Capture the cell that displays the provided text and extract its [X, Y] central coordinate. 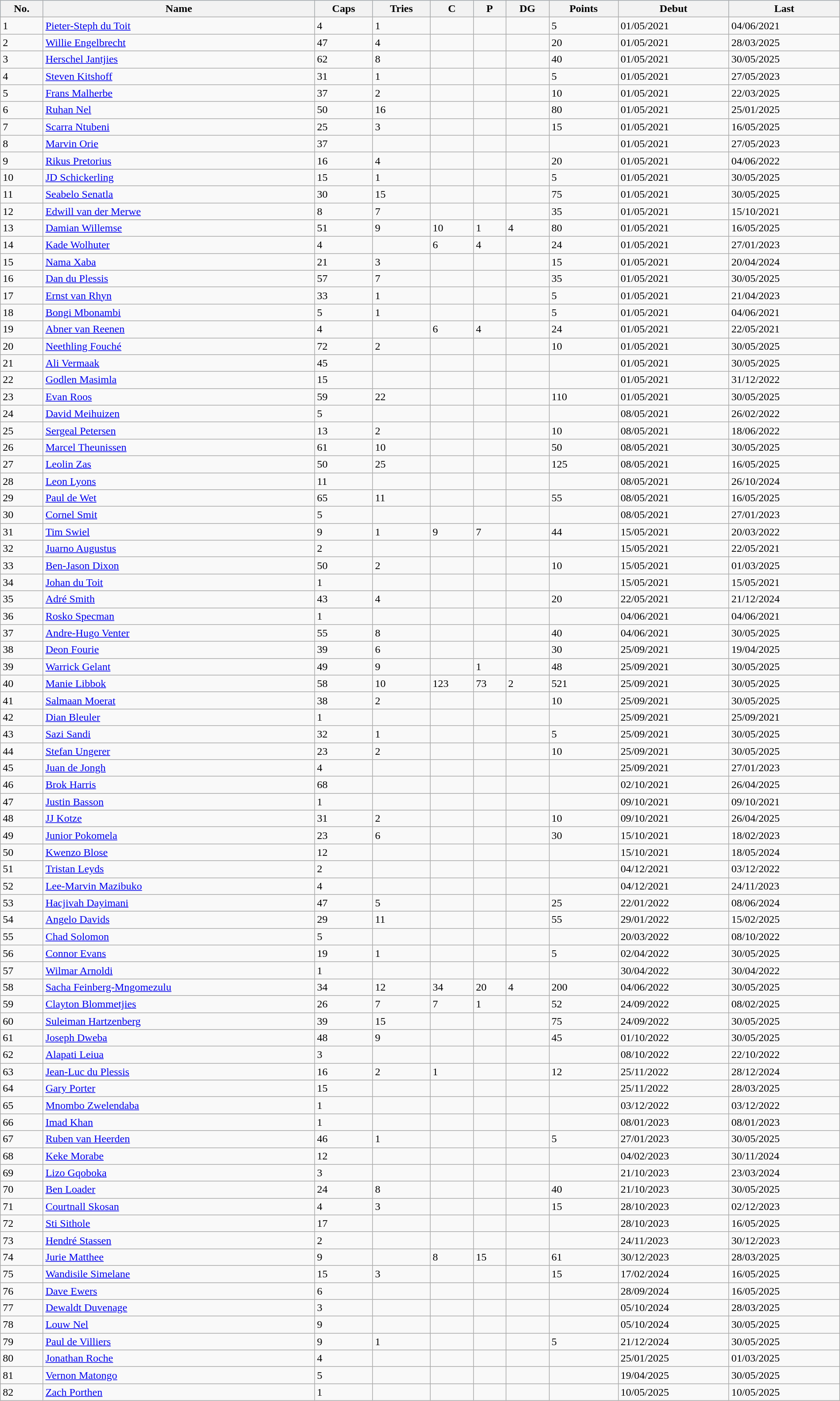
27 [22, 464]
C [452, 9]
01/10/2022 [673, 1038]
Scarra Ntubeni [179, 127]
Herschel Jantjies [179, 59]
66 [22, 1122]
Warrick Gelant [179, 667]
81 [22, 1375]
Ben Loader [179, 1190]
08/06/2024 [784, 903]
Justin Basson [179, 802]
Rikus Pretorius [179, 160]
Dewaldt Duvenage [179, 1308]
Angelo Davids [179, 920]
Cornel Smit [179, 515]
Debut [673, 9]
76 [22, 1291]
18/05/2024 [784, 852]
Junior Pokomela [179, 835]
Jonathan Roche [179, 1358]
Pieter-Steph du Toit [179, 26]
54 [22, 920]
DG [528, 9]
Nama Xaba [179, 262]
Vernon Matongo [179, 1375]
Godlen Masimla [179, 380]
Courtnall Skosan [179, 1206]
20/04/2024 [784, 262]
Alapati Leiua [179, 1055]
David Meihuizen [179, 414]
Suleiman Hartzenberg [179, 1021]
Points [583, 9]
Ernst van Rhyn [179, 296]
Last [784, 9]
Brok Harris [179, 785]
Name [179, 9]
521 [583, 683]
P [490, 9]
31/12/2022 [784, 380]
78 [22, 1325]
60 [22, 1021]
04/02/2023 [673, 1156]
02/10/2021 [673, 785]
70 [22, 1190]
JJ Kotze [179, 819]
42 [22, 717]
21/04/2023 [784, 296]
18/02/2023 [784, 835]
Seabelo Senatla [179, 194]
JD Schickerling [179, 177]
18/06/2022 [784, 430]
Dave Ewers [179, 1291]
200 [583, 987]
22/10/2022 [784, 1055]
15/02/2025 [784, 920]
Steven Kitshoff [179, 76]
Mnombo Zwelendaba [179, 1105]
Abner van Reenen [179, 329]
02/12/2023 [784, 1206]
Tristan Leyds [179, 869]
Marcel Theunissen [179, 447]
Bongi Mbonambi [179, 312]
Paul de Villiers [179, 1342]
64 [22, 1089]
Zach Porthen [179, 1392]
Edwill van der Merwe [179, 211]
Damian Willemse [179, 228]
69 [22, 1173]
29/01/2022 [673, 920]
23/03/2024 [784, 1173]
63 [22, 1072]
02/04/2022 [673, 953]
Gary Porter [179, 1089]
Tries [401, 9]
14 [22, 245]
67 [22, 1139]
Sacha Feinberg-Mngomezulu [179, 987]
Clayton Blommetjies [179, 1004]
110 [583, 397]
Jurie Matthee [179, 1257]
No. [22, 9]
Caps [344, 9]
36 [22, 616]
Joseph Dweba [179, 1038]
Leon Lyons [179, 481]
18 [22, 312]
Sergeal Petersen [179, 430]
Hendré Stassen [179, 1240]
Jean-Luc du Plessis [179, 1072]
Ruhan Nel [179, 110]
Chad Solomon [179, 937]
26/10/2024 [784, 481]
Marvin Orie [179, 144]
77 [22, 1308]
30/11/2024 [784, 1156]
Sti Sithole [179, 1223]
Connor Evans [179, 953]
Manie Libbok [179, 683]
123 [452, 683]
74 [22, 1257]
Wandisile Simelane [179, 1274]
Lee-Marvin Mazibuko [179, 886]
26/02/2022 [784, 414]
Sazi Sandi [179, 734]
Stefan Ungerer [179, 751]
125 [583, 464]
Keke Morabe [179, 1156]
79 [22, 1342]
Tim Swiel [179, 532]
Willie Engelbrecht [179, 43]
Ali Vermaak [179, 363]
Louw Nel [179, 1325]
08/02/2025 [784, 1004]
41 [22, 700]
Paul de Wet [179, 498]
22/03/2025 [784, 93]
22/01/2022 [673, 903]
28 [22, 481]
Dan du Plessis [179, 279]
Adré Smith [179, 599]
Wilmar Arnoldi [179, 970]
Salmaan Moerat [179, 700]
Imad Khan [179, 1122]
28/12/2024 [784, 1072]
Johan du Toit [179, 582]
17/02/2024 [673, 1274]
28/09/2024 [673, 1291]
Ruben van Heerden [179, 1139]
Hacjivah Dayimani [179, 903]
53 [22, 903]
Juan de Jongh [179, 768]
Kade Wolhuter [179, 245]
Deon Fourie [179, 650]
82 [22, 1392]
Neethling Fouché [179, 346]
Frans Malherbe [179, 93]
Dian Bleuler [179, 717]
Andre-Hugo Venter [179, 633]
Rosko Specman [179, 616]
Kwenzo Blose [179, 852]
Ben-Jason Dixon [179, 566]
Leolin Zas [179, 464]
Lizo Gqoboka [179, 1173]
Juarno Augustus [179, 549]
71 [22, 1206]
Evan Roos [179, 397]
56 [22, 953]
